Pinpoint the cell where the given text exists, returning its [x, y] midpoint coordinate. 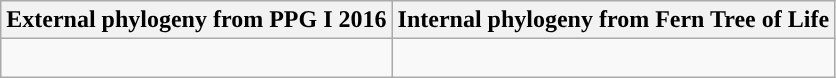
Internal phylogeny from Fern Tree of Life [614, 20]
External phylogeny from PPG I 2016 [196, 20]
